Detect which cell encompasses the target text, then output its (X, Y) center coordinate. 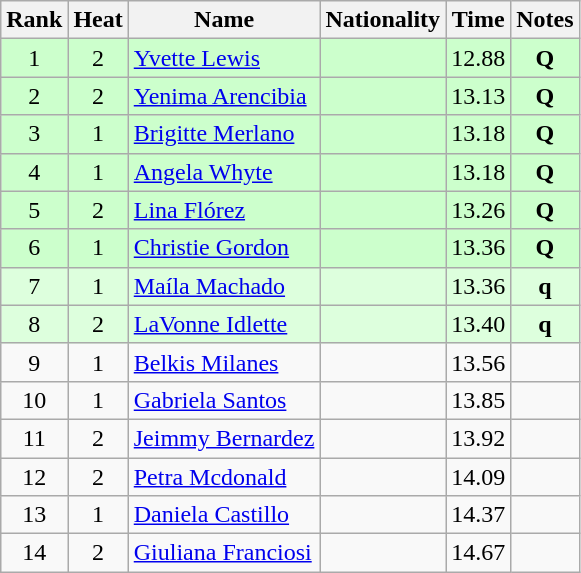
Gabriela Santos (224, 400)
Heat (98, 20)
7 (34, 286)
10 (34, 400)
13.85 (478, 400)
8 (34, 324)
6 (34, 248)
11 (34, 438)
3 (34, 134)
12 (34, 477)
13 (34, 515)
Giuliana Franciosi (224, 553)
Christie Gordon (224, 248)
Brigitte Merlano (224, 134)
Yvette Lewis (224, 58)
14.37 (478, 515)
13.40 (478, 324)
14.67 (478, 553)
Rank (34, 20)
Notes (545, 20)
5 (34, 210)
12.88 (478, 58)
Nationality (383, 20)
13.92 (478, 438)
13.56 (478, 362)
9 (34, 362)
13.26 (478, 210)
Name (224, 20)
14.09 (478, 477)
13.13 (478, 96)
Belkis Milanes (224, 362)
Yenima Arencibia (224, 96)
4 (34, 172)
Lina Flórez (224, 210)
Time (478, 20)
14 (34, 553)
Daniela Castillo (224, 515)
Maíla Machado (224, 286)
Angela Whyte (224, 172)
Jeimmy Bernardez (224, 438)
LaVonne Idlette (224, 324)
Petra Mcdonald (224, 477)
